Output the [X, Y] coordinate of the center of the cell containing the given text.  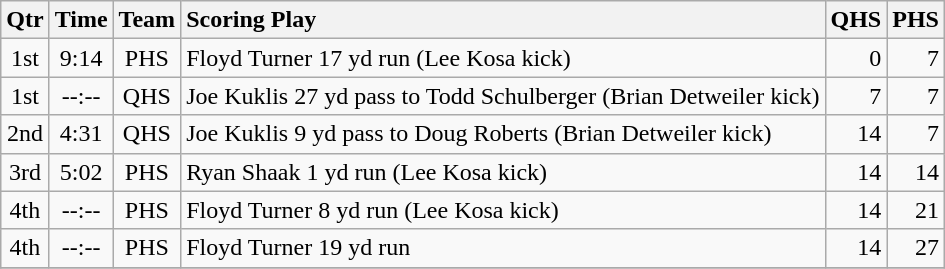
21 [916, 210]
0 [856, 58]
Floyd Turner 19 yd run [503, 248]
2nd [25, 134]
Qtr [25, 20]
Team [147, 20]
Floyd Turner 8 yd run (Lee Kosa kick) [503, 210]
27 [916, 248]
3rd [25, 172]
9:14 [81, 58]
Floyd Turner 17 yd run (Lee Kosa kick) [503, 58]
Joe Kuklis 27 yd pass to Todd Schulberger (Brian Detweiler kick) [503, 96]
5:02 [81, 172]
Ryan Shaak 1 yd run (Lee Kosa kick) [503, 172]
Time [81, 20]
Scoring Play [503, 20]
Joe Kuklis 9 yd pass to Doug Roberts (Brian Detweiler kick) [503, 134]
4:31 [81, 134]
